Output the [X, Y] coordinate of the center of the cell containing the given text.  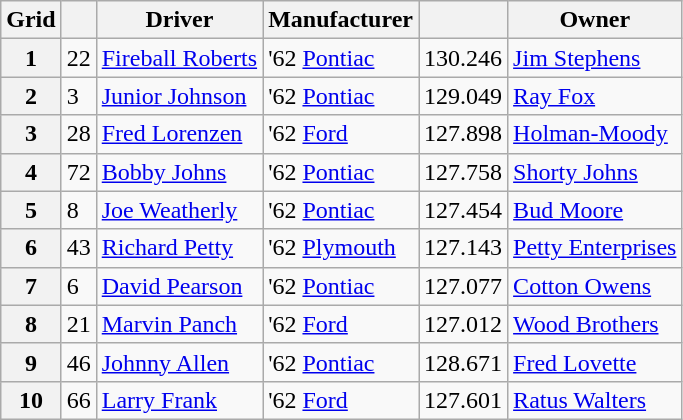
127.012 [464, 324]
127.143 [464, 248]
Wood Brothers [595, 324]
9 [31, 362]
Bobby Johns [179, 172]
Junior Johnson [179, 96]
127.601 [464, 400]
Ratus Walters [595, 400]
Marvin Panch [179, 324]
28 [78, 134]
Johnny Allen [179, 362]
4 [31, 172]
129.049 [464, 96]
Larry Frank [179, 400]
7 [31, 286]
1 [31, 58]
Richard Petty [179, 248]
72 [78, 172]
Jim Stephens [595, 58]
Fred Lorenzen [179, 134]
Petty Enterprises [595, 248]
Manufacturer [341, 20]
Driver [179, 20]
Joe Weatherly [179, 210]
43 [78, 248]
127.758 [464, 172]
Fireball Roberts [179, 58]
2 [31, 96]
Owner [595, 20]
46 [78, 362]
5 [31, 210]
130.246 [464, 58]
Cotton Owens [595, 286]
127.898 [464, 134]
Grid [31, 20]
Bud Moore [595, 210]
127.077 [464, 286]
David Pearson [179, 286]
128.671 [464, 362]
'62 Plymouth [341, 248]
Fred Lovette [595, 362]
Shorty Johns [595, 172]
10 [31, 400]
Ray Fox [595, 96]
22 [78, 58]
Holman-Moody [595, 134]
21 [78, 324]
127.454 [464, 210]
66 [78, 400]
